Detect which cell encompasses the target text, then output its (x, y) center coordinate. 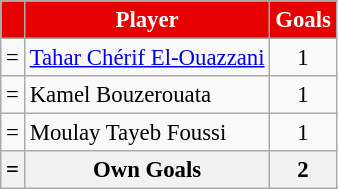
Tahar Chérif El-Ouazzani (147, 58)
2 (303, 170)
Kamel Bouzerouata (147, 95)
Player (147, 20)
Moulay Tayeb Foussi (147, 133)
Own Goals (147, 170)
Goals (303, 20)
